Scan for the cell matching the given text and deliver its [X, Y] coordinate at center. 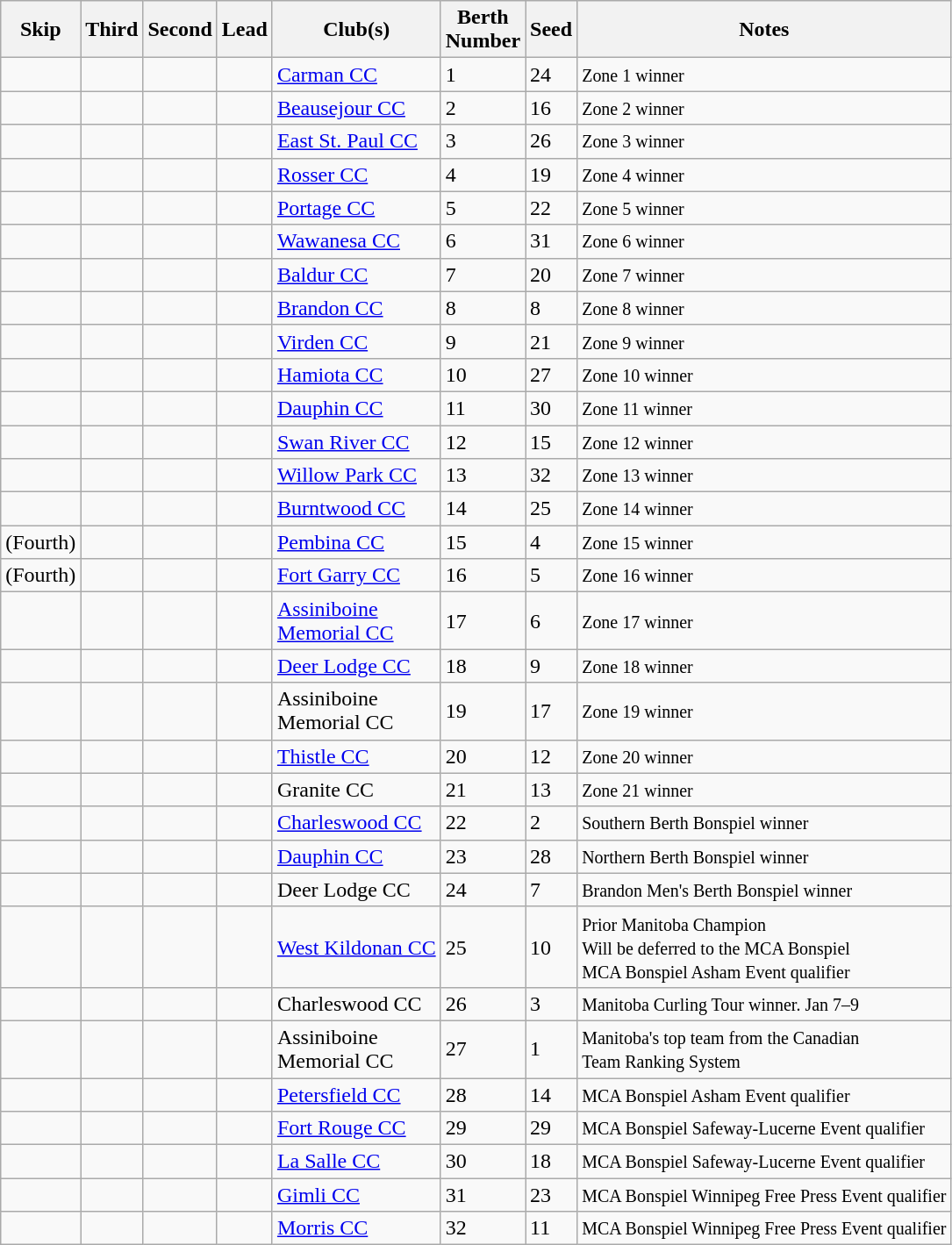
Virden CC [356, 341]
Brandon Men's Berth Bonspiel winner [764, 890]
Beausejour CC [356, 108]
Hamiota CC [356, 375]
Thistle CC [356, 756]
Zone 10 winner [764, 375]
Carman CC [356, 75]
Zone 1 winner [764, 75]
Gimli CC [356, 1195]
Third [112, 30]
Northern Berth Bonspiel winner [764, 856]
Zone 5 winner [764, 208]
Fort Garry CC [356, 576]
Zone 6 winner [764, 241]
Rosser CC [356, 175]
Wawanesa CC [356, 241]
Zone 8 winner [764, 308]
Morris CC [356, 1228]
East St. Paul CC [356, 141]
Manitoba Curling Tour winner. Jan 7–9 [764, 1004]
Zone 18 winner [764, 666]
Zone 16 winner [764, 576]
Willow Park CC [356, 476]
MCA Bonspiel Asham Event qualifier [764, 1094]
Zone 13 winner [764, 476]
Zone 14 winner [764, 509]
Manitoba's top team from the CanadianTeam Ranking System [764, 1049]
Southern Berth Bonspiel winner [764, 823]
Granite CC [356, 790]
Swan River CC [356, 441]
Zone 21 winner [764, 790]
Baldur CC [356, 275]
BerthNumber [483, 30]
Skip [40, 30]
Zone 4 winner [764, 175]
La Salle CC [356, 1162]
Zone 12 winner [764, 441]
Seed [551, 30]
Portage CC [356, 208]
Club(s) [356, 30]
West Kildonan CC [356, 947]
Petersfield CC [356, 1094]
Zone 2 winner [764, 108]
Zone 19 winner [764, 711]
Burntwood CC [356, 509]
Zone 7 winner [764, 275]
Zone 11 winner [764, 408]
Zone 17 winner [764, 621]
Second [180, 30]
Lead [244, 30]
Pembina CC [356, 542]
Notes [764, 30]
Zone 3 winner [764, 141]
Zone 15 winner [764, 542]
Brandon CC [356, 308]
Fort Rouge CC [356, 1128]
Zone 20 winner [764, 756]
Zone 9 winner [764, 341]
Prior Manitoba ChampionWill be deferred to the MCA BonspielMCA Bonspiel Asham Event qualifier [764, 947]
